Pinpoint the cell where the given text exists, returning its (X, Y) midpoint coordinate. 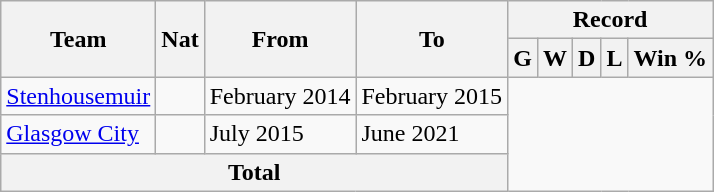
From (280, 39)
Team (78, 39)
D (586, 58)
February 2015 (432, 96)
To (432, 39)
L (614, 58)
June 2021 (432, 134)
Nat (180, 39)
G (523, 58)
Glasgow City (78, 134)
Record (610, 20)
July 2015 (280, 134)
February 2014 (280, 96)
Total (254, 172)
W (554, 58)
Stenhousemuir (78, 96)
Win % (670, 58)
